Pinpoint the cell where the given text exists, returning its [X, Y] midpoint coordinate. 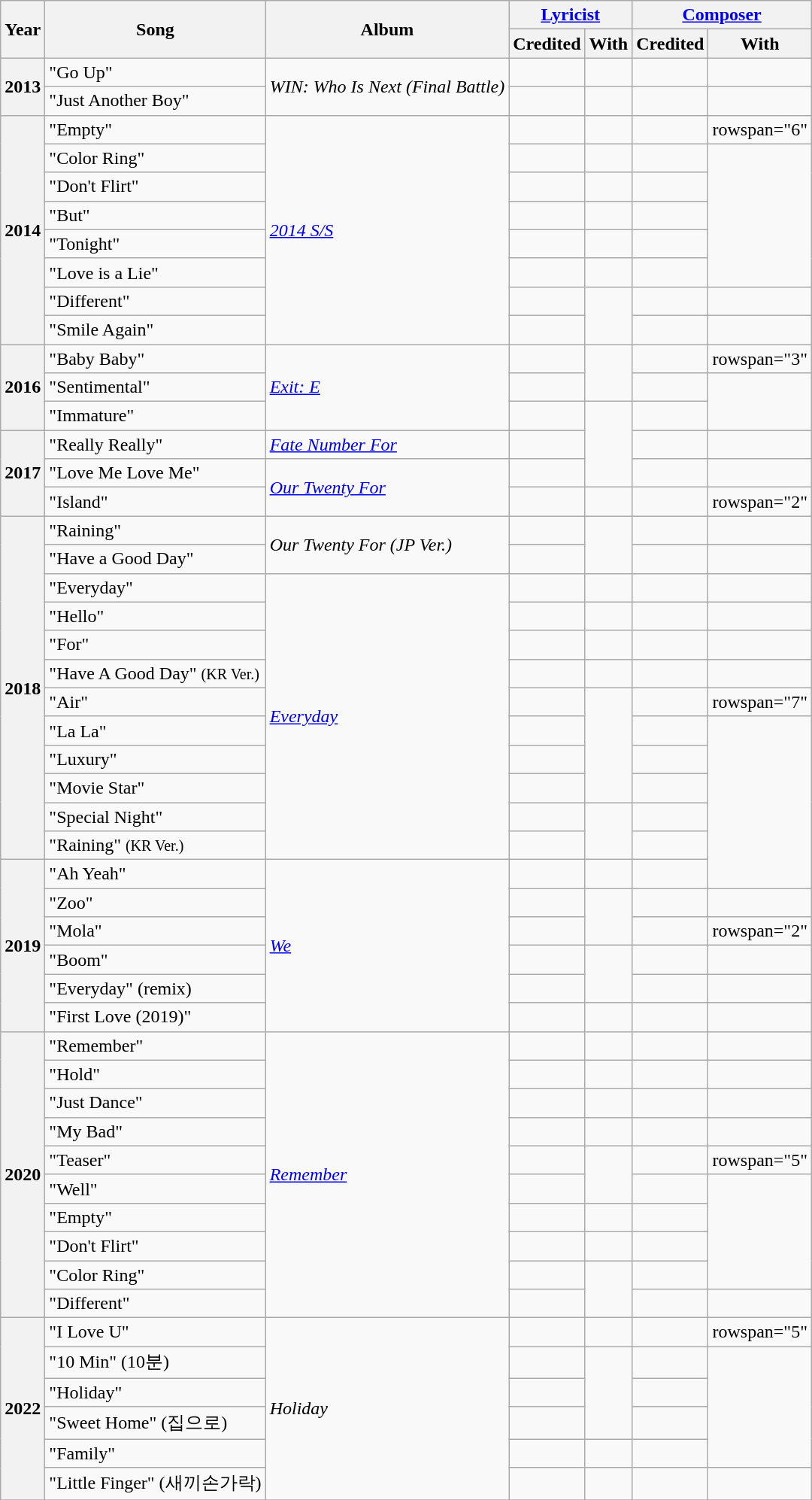
"Love is a Lie" [155, 272]
"I Love U" [155, 1332]
2018 [23, 688]
"Island" [155, 502]
"Love Me Love Me" [155, 473]
"Luxury" [155, 759]
Our Twenty For [387, 487]
2014 S/S [387, 229]
Year [23, 29]
"Holiday" [155, 1392]
2020 [23, 1175]
"Everyday" [155, 588]
2017 [23, 473]
"Air" [155, 702]
rowspan="6" [760, 129]
2022 [23, 1409]
Remember [387, 1175]
"Teaser" [155, 1160]
"Family" [155, 1453]
We [387, 946]
"Remember" [155, 1046]
"La La" [155, 730]
"Hello" [155, 616]
"Raining" [155, 530]
Our Twenty For (JP Ver.) [387, 545]
Lyricist [571, 15]
"Have A Good Day" (KR Ver.) [155, 673]
"Little Finger" (새끼손가락) [155, 1483]
"Hold" [155, 1074]
"Just Another Boy" [155, 101]
"Sweet Home" (집으로) [155, 1423]
"Well" [155, 1189]
2014 [23, 229]
"For" [155, 645]
2016 [23, 387]
"Tonight" [155, 244]
Holiday [387, 1409]
"First Love (2019)" [155, 1017]
"Special Night" [155, 816]
"Raining" (KR Ver.) [155, 846]
"Baby Baby" [155, 359]
Exit: E [387, 387]
2019 [23, 946]
Song [155, 29]
Composer [722, 15]
"Smile Again" [155, 329]
Everyday [387, 716]
rowspan="7" [760, 702]
"Have a Good Day" [155, 559]
"Movie Star" [155, 788]
"Mola" [155, 931]
"Immature" [155, 416]
"Just Dance" [155, 1103]
"Go Up" [155, 72]
"But" [155, 215]
2013 [23, 87]
WIN: Who Is Next (Final Battle) [387, 87]
"Boom" [155, 960]
"Everyday" (remix) [155, 988]
"Ah Yeah" [155, 874]
"Really Really" [155, 445]
Album [387, 29]
rowspan="3" [760, 359]
Fate Number For [387, 445]
"My Bad" [155, 1131]
"Sentimental" [155, 387]
"10 Min" (10분) [155, 1363]
"Zoo" [155, 903]
